Extract the [X, Y] coordinate from the center of the cell holding the provided text.  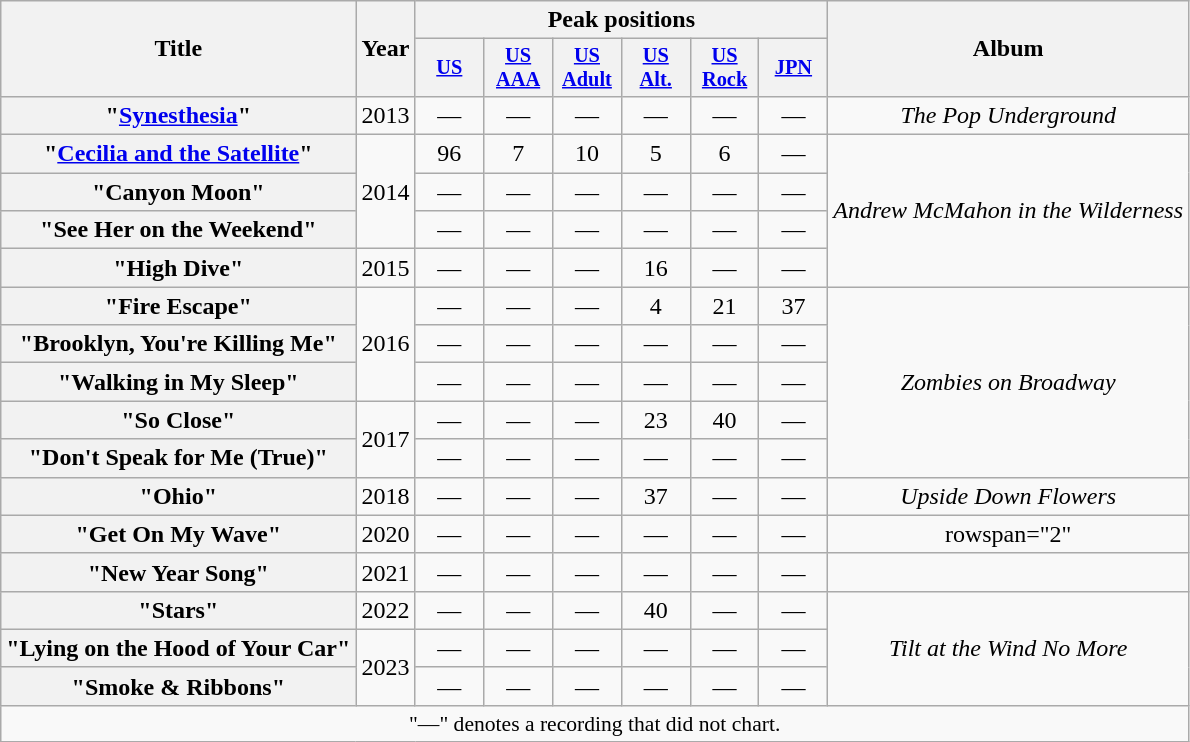
Tilt at the Wind No More [1008, 648]
rowspan="2" [1008, 534]
Album [1008, 49]
"Stars" [178, 610]
16 [656, 268]
Andrew McMahon in the Wilderness [1008, 211]
"Ohio" [178, 496]
JPN [794, 68]
"Brooklyn, You're Killing Me" [178, 344]
"Cecilia and the Satellite" [178, 154]
23 [656, 420]
"Lying on the Hood of Your Car" [178, 648]
"Canyon Moon" [178, 192]
Title [178, 49]
2020 [386, 534]
"So Close" [178, 420]
2022 [386, 610]
"Fire Escape" [178, 306]
"—" denotes a recording that did not chart. [595, 723]
4 [656, 306]
6 [724, 154]
2013 [386, 115]
US [450, 68]
Upside Down Flowers [1008, 496]
2017 [386, 439]
"Get On My Wave" [178, 534]
"Smoke & Ribbons" [178, 686]
"High Dive" [178, 268]
USAlt. [656, 68]
"Walking in My Sleep" [178, 382]
"See Her on the Weekend" [178, 230]
The Pop Underground [1008, 115]
"New Year Song" [178, 572]
2016 [386, 344]
"Synesthesia" [178, 115]
2021 [386, 572]
"Don't Speak for Me (True)" [178, 458]
5 [656, 154]
2018 [386, 496]
2015 [386, 268]
7 [518, 154]
Peak positions [622, 20]
21 [724, 306]
USRock [724, 68]
96 [450, 154]
USAdult [588, 68]
Zombies on Broadway [1008, 382]
2023 [386, 667]
Year [386, 49]
USAAA [518, 68]
2014 [386, 192]
10 [588, 154]
